Return the [X, Y] coordinate for the center point of the cell that contains the specified text.  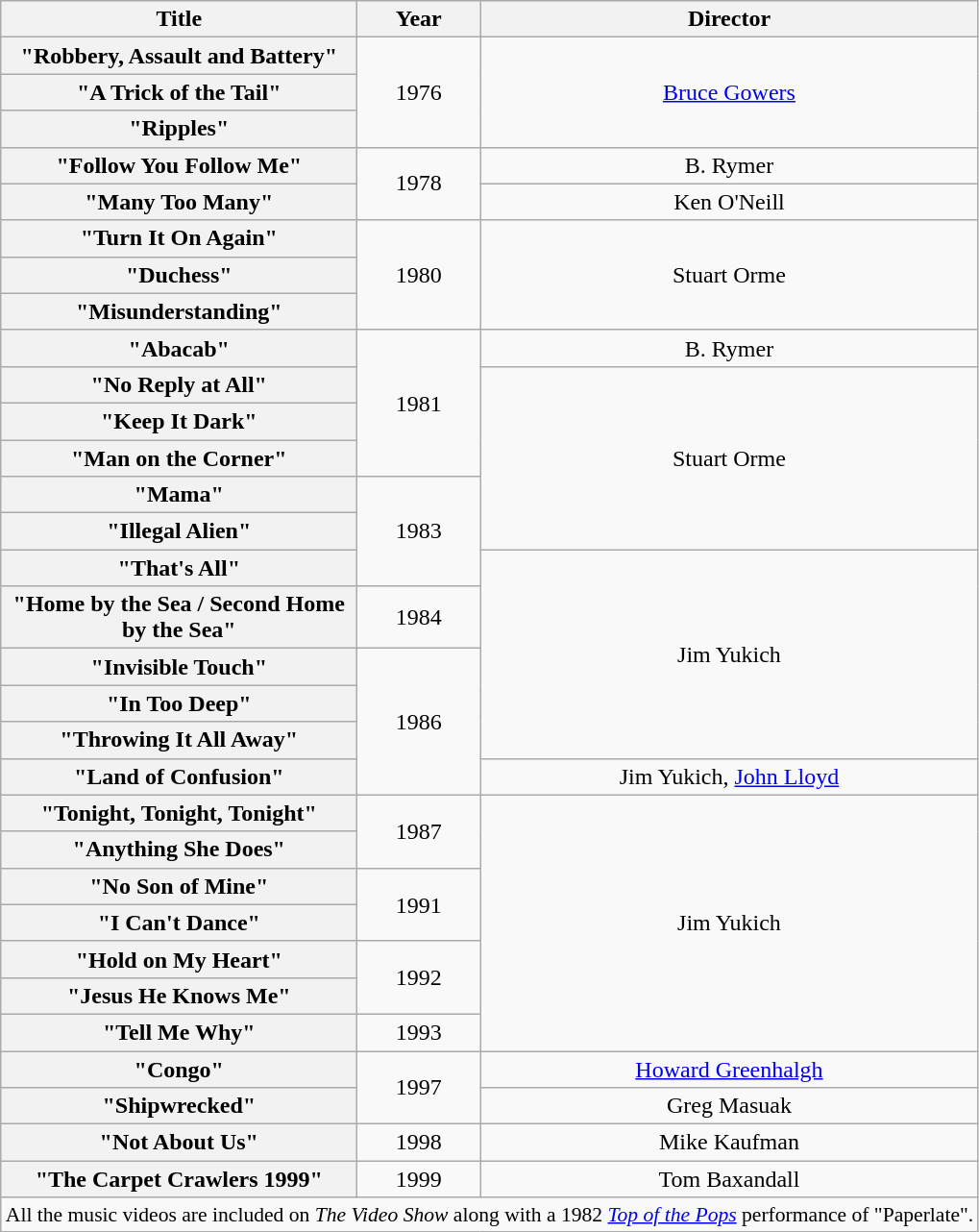
Year [419, 19]
"Duchess" [179, 275]
"The Carpet Crawlers 1999" [179, 1179]
1999 [419, 1179]
1981 [419, 403]
"Invisible Touch" [179, 667]
"Shipwrecked" [179, 1106]
"Mama" [179, 495]
1987 [419, 831]
"Tonight, Tonight, Tonight" [179, 813]
1992 [419, 977]
Title [179, 19]
"Home by the Sea / Second Home by the Sea" [179, 617]
"Throwing It All Away" [179, 740]
"Keep It Dark" [179, 421]
"No Son of Mine" [179, 886]
"Jesus He Knows Me" [179, 996]
Director [730, 19]
"Abacab" [179, 348]
1997 [419, 1088]
1986 [419, 722]
1991 [419, 904]
Howard Greenhalgh [730, 1070]
All the music videos are included on The Video Show along with a 1982 Top of the Pops performance of "Paperlate". [490, 1215]
"Robbery, Assault and Battery" [179, 56]
"Man on the Corner" [179, 458]
"Not About Us" [179, 1143]
1998 [419, 1143]
1976 [419, 92]
Mike Kaufman [730, 1143]
"A Trick of the Tail" [179, 92]
"Follow You Follow Me" [179, 165]
"Ripples" [179, 129]
1980 [419, 275]
"Misunderstanding" [179, 311]
1983 [419, 531]
1984 [419, 617]
Jim Yukich, John Lloyd [730, 776]
"Illegal Alien" [179, 531]
"That's All" [179, 568]
"In Too Deep" [179, 703]
"Tell Me Why" [179, 1032]
"Anything She Does" [179, 850]
"Congo" [179, 1070]
"I Can't Dance" [179, 923]
Greg Masuak [730, 1106]
"Land of Confusion" [179, 776]
"Hold on My Heart" [179, 959]
Bruce Gowers [730, 92]
1993 [419, 1032]
Ken O'Neill [730, 202]
1978 [419, 184]
"Turn It On Again" [179, 238]
"No Reply at All" [179, 384]
"Many Too Many" [179, 202]
Tom Baxandall [730, 1179]
